From the cell containing the given text, extract its center point as (X, Y) coordinate. 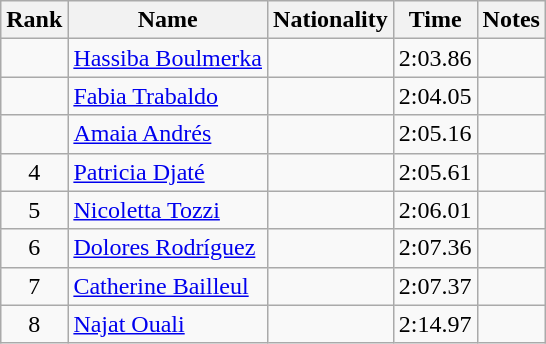
7 (34, 286)
2:05.16 (435, 134)
Fabia Trabaldo (168, 96)
2:14.97 (435, 324)
5 (34, 210)
Notes (511, 20)
Catherine Bailleul (168, 286)
Amaia Andrés (168, 134)
Nationality (331, 20)
Rank (34, 20)
2:05.61 (435, 172)
4 (34, 172)
6 (34, 248)
2:07.36 (435, 248)
Nicoletta Tozzi (168, 210)
Najat Ouali (168, 324)
8 (34, 324)
Name (168, 20)
Patricia Djaté (168, 172)
2:03.86 (435, 58)
Time (435, 20)
Hassiba Boulmerka (168, 58)
Dolores Rodríguez (168, 248)
2:04.05 (435, 96)
2:07.37 (435, 286)
2:06.01 (435, 210)
